Find where the given text appears and provide that cell's center as (x, y) coordinate. 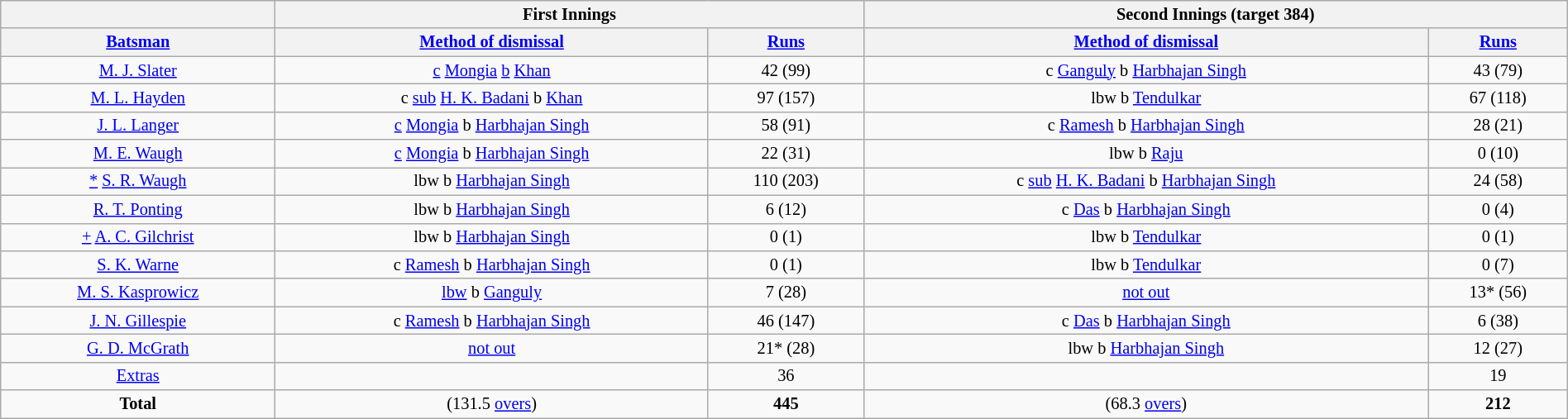
19 (1498, 376)
lbw b Ganguly (492, 293)
24 (58) (1498, 181)
* S. R. Waugh (138, 181)
S. K. Warne (138, 264)
42 (99) (786, 70)
Total (138, 404)
Extras (138, 376)
445 (786, 404)
lbw b Raju (1146, 154)
7 (28) (786, 293)
22 (31) (786, 154)
43 (79) (1498, 70)
M. J. Slater (138, 70)
212 (1498, 404)
(68.3 overs) (1146, 404)
First Innings (569, 14)
c Ganguly b Harbhajan Singh (1146, 70)
21* (28) (786, 348)
Second Innings (target 384) (1216, 14)
J. N. Gillespie (138, 321)
6 (12) (786, 209)
c Mongia b Khan (492, 70)
13* (56) (1498, 293)
97 (157) (786, 98)
(131.5 overs) (492, 404)
M. E. Waugh (138, 154)
67 (118) (1498, 98)
J. L. Langer (138, 126)
R. T. Ponting (138, 209)
0 (7) (1498, 264)
0 (4) (1498, 209)
58 (91) (786, 126)
36 (786, 376)
0 (10) (1498, 154)
M. L. Hayden (138, 98)
c sub H. K. Badani b Khan (492, 98)
6 (38) (1498, 321)
110 (203) (786, 181)
Batsman (138, 42)
46 (147) (786, 321)
M. S. Kasprowicz (138, 293)
c sub H. K. Badani b Harbhajan Singh (1146, 181)
12 (27) (1498, 348)
G. D. McGrath (138, 348)
28 (21) (1498, 126)
+ A. C. Gilchrist (138, 237)
